Provide the [x, y] coordinate of the cell's center where the given text is located.  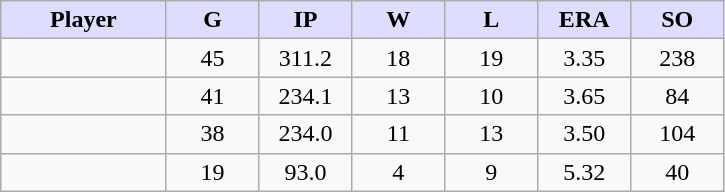
3.35 [584, 58]
ERA [584, 20]
45 [212, 58]
SO [678, 20]
L [492, 20]
234.0 [306, 134]
38 [212, 134]
93.0 [306, 172]
84 [678, 96]
10 [492, 96]
Player [84, 20]
G [212, 20]
5.32 [584, 172]
18 [398, 58]
311.2 [306, 58]
4 [398, 172]
11 [398, 134]
IP [306, 20]
3.50 [584, 134]
104 [678, 134]
40 [678, 172]
9 [492, 172]
238 [678, 58]
W [398, 20]
3.65 [584, 96]
41 [212, 96]
234.1 [306, 96]
